Scan for the cell matching the given text and deliver its (x, y) coordinate at center. 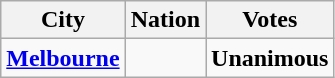
Nation (165, 20)
Unanimous (270, 58)
Melbourne (63, 58)
Votes (270, 20)
City (63, 20)
